Output the [X, Y] coordinate of the center of the cell containing the given text.  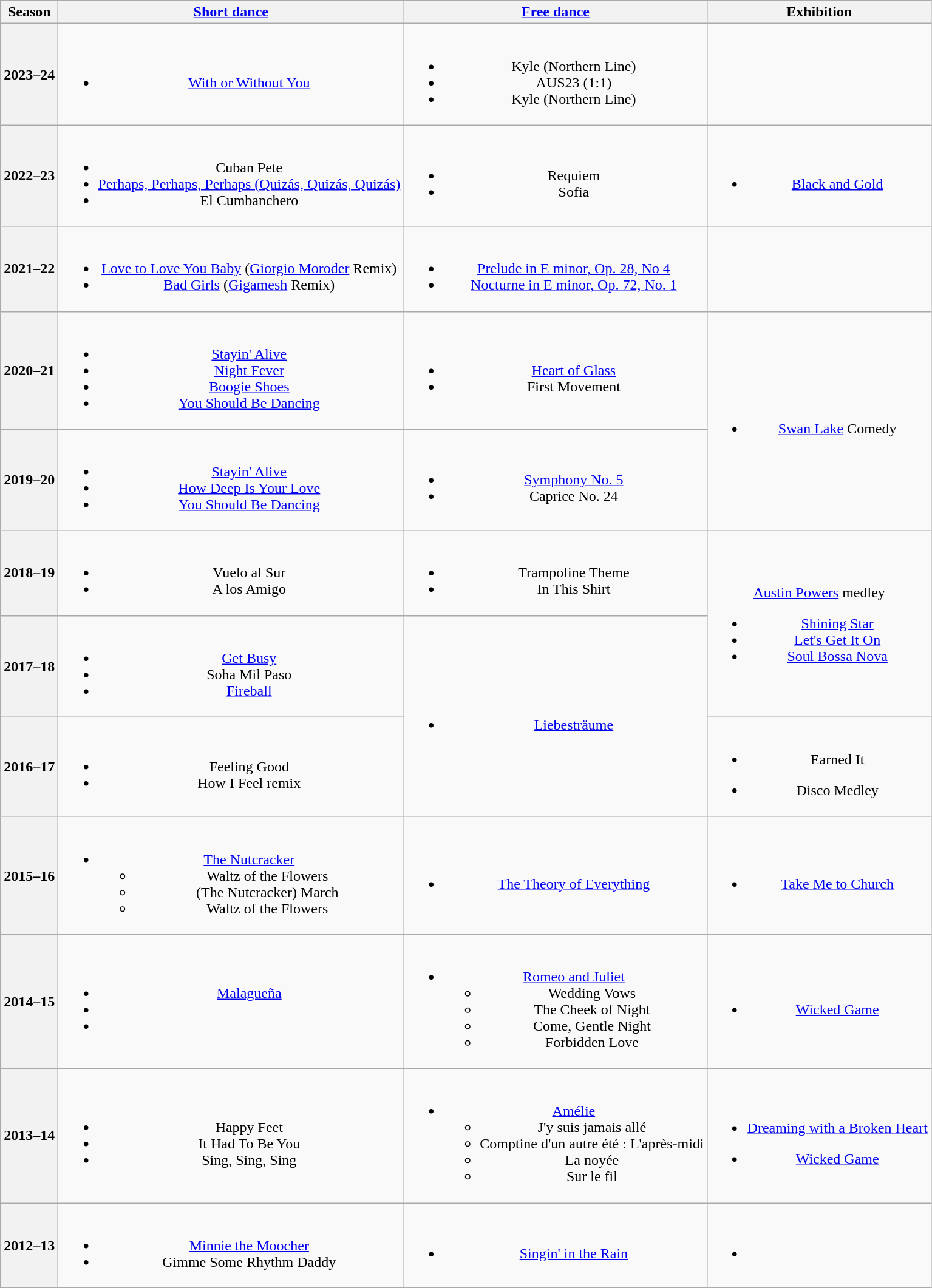
Vuelo al Sur A los Amigo [231, 573]
2022–23 [29, 176]
Liebesträume [556, 716]
The Nutcracker Waltz of the Flowers (The Nutcracker) March Waltz of the Flowers [231, 875]
Wicked Game [819, 1002]
Get Busy Soha Mil Paso Fireball [231, 666]
Exhibition [819, 12]
Trampoline ThemeIn This Shirt [556, 573]
2012–13 [29, 1246]
2021–22 [29, 269]
Kyle (Northern Line) AUS23 (1:1) Kyle (Northern Line) [556, 74]
Take Me to Church [819, 875]
Requiem Sofia [556, 176]
Romeo and Juliet Wedding VowsThe Cheek of NightCome, Gentle NightForbidden Love [556, 1002]
Earned It Disco Medley [819, 767]
Happy FeetIt Had To Be You Sing, Sing, Sing [231, 1135]
Amélie J'y suis jamais alléComptine d'un autre été : L'après-midiLa noyéeSur le fil [556, 1135]
Swan Lake Comedy [819, 421]
Austin Powers medleyShining Star Let's Get It On Soul Bossa Nova [819, 624]
Stayin' Alive How Deep Is Your Love You Should Be Dancing [231, 480]
Prelude in E minor, Op. 28, No 4Nocturne in E minor, Op. 72, No. 1 [556, 269]
Love to Love You Baby (Giorgio Moroder Remix) Bad Girls (Gigamesh Remix) [231, 269]
2017–18 [29, 666]
Short dance [231, 12]
Season [29, 12]
With or Without You [231, 74]
Symphony No. 5 Caprice No. 24 [556, 480]
Feeling Good How I Feel remix [231, 767]
2019–20 [29, 480]
2018–19 [29, 573]
Minnie the Moocher Gimme Some Rhythm Daddy [231, 1246]
2023–24 [29, 74]
Free dance [556, 12]
Cuban Pete Perhaps, Perhaps, Perhaps (Quizás, Quizás, Quizás) El Cumbanchero [231, 176]
The Theory of Everything [556, 875]
Black and Gold [819, 176]
Dreaming with a Broken HeartWicked Game [819, 1135]
2015–16 [29, 875]
Heart of Glass First Movement [556, 370]
Stayin' Alive Night Fever Boogie Shoes You Should Be Dancing [231, 370]
2014–15 [29, 1002]
2016–17 [29, 767]
Malagueña [231, 1002]
Singin' in the Rain [556, 1246]
2020–21 [29, 370]
2013–14 [29, 1135]
